Output the [X, Y] coordinate of the center of the cell containing the given text.  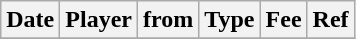
Date [30, 20]
Player [99, 20]
Fee [284, 20]
Ref [330, 20]
Type [230, 20]
from [168, 20]
